Extract the [x, y] coordinate from the center of the cell holding the provided text.  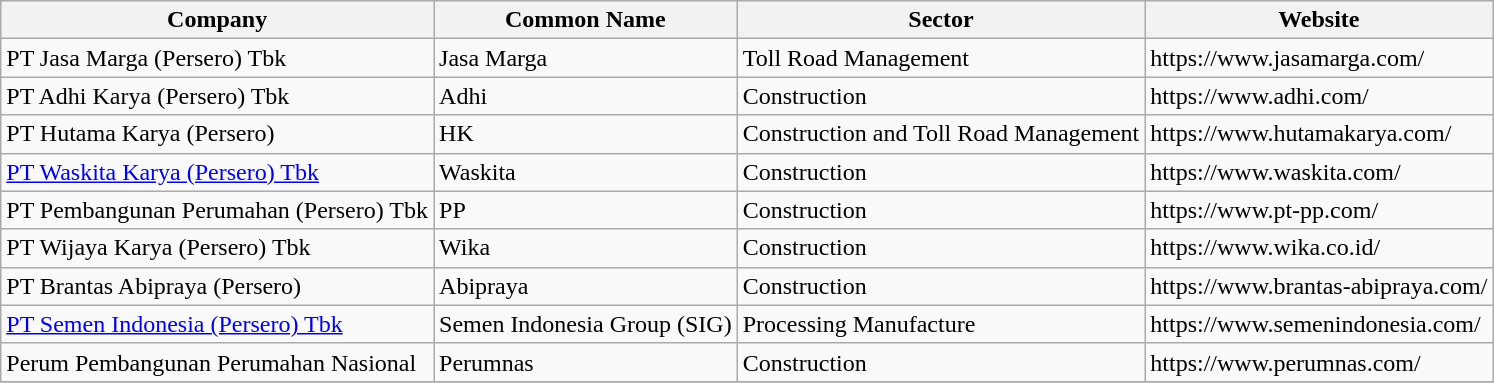
https://www.brantas-abipraya.com/ [1319, 286]
Perum Pembangunan Perumahan Nasional [218, 362]
PT Pembangunan Perumahan (Persero) Tbk [218, 210]
PT Waskita Karya (Persero) Tbk [218, 172]
https://www.jasamarga.com/ [1319, 58]
Construction and Toll Road Management [941, 134]
PT Hutama Karya (Persero) [218, 134]
Sector [941, 20]
Semen Indonesia Group (SIG) [586, 324]
Website [1319, 20]
PP [586, 210]
Abipraya [586, 286]
https://www.perumnas.com/ [1319, 362]
PT Adhi Karya (Persero) Tbk [218, 96]
Wika [586, 248]
Processing Manufacture [941, 324]
PT Jasa Marga (Persero) Tbk [218, 58]
PT Wijaya Karya (Persero) Tbk [218, 248]
https://www.semenindonesia.com/ [1319, 324]
Common Name [586, 20]
PT Brantas Abipraya (Persero) [218, 286]
HK [586, 134]
https://www.hutamakarya.com/ [1319, 134]
https://www.adhi.com/ [1319, 96]
PT Semen Indonesia (Persero) Tbk [218, 324]
Perumnas [586, 362]
Waskita [586, 172]
https://www.pt-pp.com/ [1319, 210]
Toll Road Management [941, 58]
Adhi [586, 96]
Company [218, 20]
https://www.wika.co.id/ [1319, 248]
https://www.waskita.com/ [1319, 172]
Jasa Marga [586, 58]
